Capture the cell that displays the provided text and extract its [x, y] central coordinate. 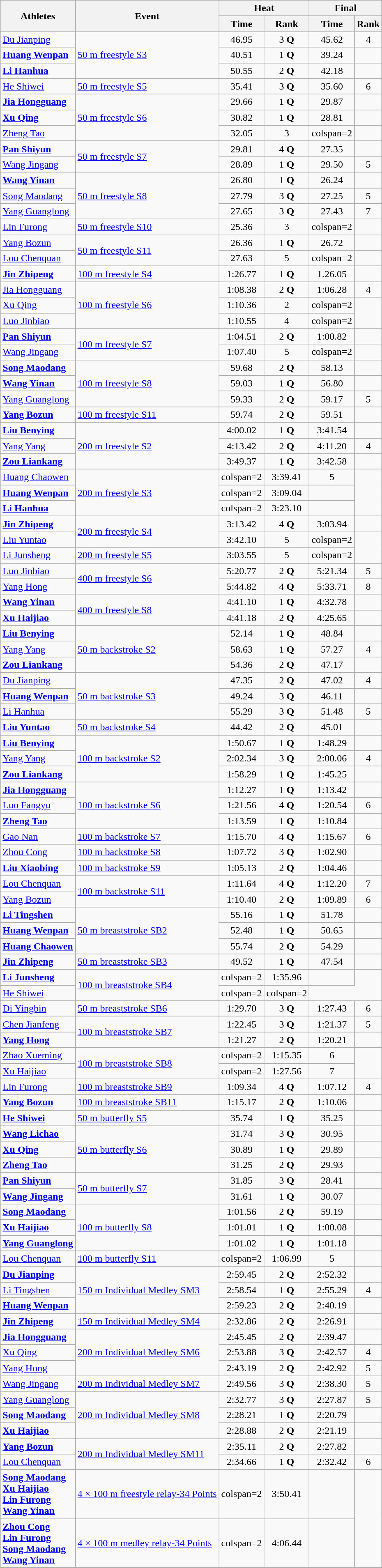
1:21.27 [242, 1040]
2:39.47 [332, 1337]
59.74 [242, 414]
2 [287, 305]
50 m backstroke S4 [147, 727]
40.51 [242, 55]
45.01 [332, 727]
29.66 [242, 102]
100 m freestyle S4 [147, 274]
4:41.18 [242, 618]
27.25 [332, 196]
27.65 [242, 212]
1:07.72 [242, 852]
27.79 [242, 196]
29.50 [332, 164]
3:42.58 [332, 462]
51.78 [332, 915]
Song MaodangXu HaijiaoLin FurongWang Yinan [38, 1494]
Zhou Cong [38, 852]
1:02.90 [332, 852]
2:27.82 [332, 1446]
100 m backstroke S8 [147, 852]
4:06.44 [287, 1543]
50 m freestyle S3 [147, 55]
2:43.19 [242, 1368]
1:05.13 [242, 868]
Gao Nan [38, 837]
5:44.82 [242, 586]
100 m backstroke S11 [147, 891]
44.42 [242, 727]
26.36 [242, 243]
1:00.08 [332, 1228]
5:20.77 [242, 571]
2:45.45 [242, 1337]
3:41.54 [332, 430]
100 m backstroke S7 [147, 837]
35.60 [332, 86]
1:01.56 [242, 1212]
100 m breaststroke SB9 [147, 1087]
1:06.99 [287, 1259]
Wang Lichao [38, 1133]
200 m Individual Medley SM8 [147, 1415]
Athletes [38, 16]
3:50.41 [287, 1494]
1:45.25 [332, 774]
2:52.32 [332, 1274]
59.17 [332, 399]
3:23.10 [287, 508]
25.36 [242, 227]
29.87 [332, 102]
100 m backstroke S2 [147, 759]
2:55.29 [332, 1290]
50 m freestyle S8 [147, 195]
1:22.45 [242, 1024]
150 m Individual Medley SM4 [147, 1321]
1:07.12 [332, 1087]
Liu Xiaobing [38, 868]
2:34.66 [242, 1462]
1:27.56 [287, 1071]
47.02 [332, 680]
54.29 [332, 946]
2:28.88 [242, 1430]
2:32.86 [242, 1321]
1:09.34 [242, 1087]
50 m breaststroke SB6 [147, 1009]
4:13.42 [242, 446]
2:02.34 [242, 759]
42.18 [332, 71]
200 m Individual Medley SM7 [147, 1384]
35.74 [242, 1118]
100 m breaststroke SB4 [147, 985]
1:29.70 [242, 1009]
28.81 [332, 117]
31.74 [242, 1133]
35.25 [332, 1118]
400 m freestyle S6 [147, 579]
200 m Individual Medley SM6 [147, 1352]
100 m freestyle S6 [147, 305]
59.68 [242, 368]
1:20.54 [332, 805]
59.03 [242, 383]
400 m freestyle S8 [147, 610]
1:35.96 [287, 977]
5:21.34 [332, 571]
47.54 [332, 962]
2:27.87 [332, 1399]
1:01.02 [242, 1243]
27.43 [332, 212]
58.13 [332, 368]
1:15.35 [287, 1055]
39.24 [332, 55]
51.48 [332, 712]
1:04.51 [242, 336]
1:21.37 [332, 1024]
47.35 [242, 680]
1:20.21 [332, 1040]
200 m Individual Medley SM11 [147, 1454]
8 [368, 586]
100 m breaststroke SB7 [147, 1032]
1:21.56 [242, 805]
58.63 [242, 649]
1:09.89 [332, 899]
29.81 [242, 149]
35.41 [242, 86]
50 m freestyle S6 [147, 117]
2:53.88 [242, 1352]
29.93 [332, 1165]
200 m freestyle S5 [147, 555]
2:28.21 [242, 1415]
1:04.46 [332, 868]
3:39.41 [287, 477]
30.07 [332, 1196]
2:20.79 [332, 1415]
55.74 [242, 946]
2:49.56 [242, 1384]
1:12.27 [242, 790]
59.33 [242, 399]
49.52 [242, 962]
1:10.40 [242, 899]
100 m breaststroke SB11 [147, 1102]
1:10.84 [332, 821]
57.27 [332, 649]
46.11 [332, 696]
1:27.43 [332, 1009]
2:35.11 [242, 1446]
2:21.19 [332, 1430]
3:03.55 [242, 555]
3:13.42 [242, 524]
2:42.92 [332, 1368]
1:08.38 [242, 290]
2:58.54 [242, 1290]
27.35 [332, 149]
Di Yingbin [38, 1009]
30.82 [242, 117]
31.85 [242, 1180]
1:13.59 [242, 821]
1:01.01 [242, 1228]
1:07.40 [242, 352]
100 m backstroke S9 [147, 868]
50 m butterfly S7 [147, 1188]
26.72 [332, 243]
4:11.20 [332, 446]
3:03.94 [332, 524]
28.41 [332, 1180]
Zhao Xueming [38, 1055]
27.63 [242, 258]
50 m backstroke S2 [147, 649]
2:00.06 [332, 759]
55.16 [242, 915]
Heat [264, 8]
50 m butterfly S6 [147, 1149]
28.89 [242, 164]
30.89 [242, 1149]
1:50.67 [242, 743]
1:15.67 [332, 837]
Event [147, 16]
59.19 [332, 1212]
1:01.18 [332, 1243]
50.65 [332, 930]
1:15.17 [242, 1102]
100 m butterfly S11 [147, 1259]
1:10.36 [242, 305]
47.17 [332, 664]
31.61 [242, 1196]
50 m freestyle S5 [147, 86]
48.84 [332, 633]
50 m butterfly S5 [147, 1118]
4:32.78 [332, 602]
26.24 [332, 180]
4 × 100 m freestyle relay-34 Points [147, 1494]
45.62 [332, 39]
200 m freestyle S2 [147, 446]
3:49.37 [242, 462]
1:13.42 [332, 790]
4:00.02 [242, 430]
46.95 [242, 39]
50 m breaststroke SB2 [147, 930]
100 m freestyle S8 [147, 383]
54.36 [242, 664]
26.80 [242, 180]
100 m backstroke S6 [147, 805]
52.48 [242, 930]
Zhou CongLin FurongSong MaodangWang Yinan [38, 1543]
1:58.29 [242, 774]
Final [346, 8]
1:06.28 [332, 290]
1:10.06 [332, 1102]
1:00.82 [332, 336]
1:48.29 [332, 743]
4:41.10 [242, 602]
52.14 [242, 633]
1:26.77 [242, 274]
1.26.05 [332, 274]
59.51 [332, 414]
50 m backstroke S3 [147, 696]
30.95 [332, 1133]
2:59.45 [242, 1274]
Luo Fangyu [38, 805]
Chen Jianfeng [38, 1024]
150 m Individual Medley SM3 [147, 1290]
56.80 [332, 383]
50 m breaststroke SB3 [147, 962]
1:15.70 [242, 837]
4 × 100 m medley relay-34 Points [147, 1543]
2:26.91 [332, 1321]
2:38.30 [332, 1384]
2:32.77 [242, 1399]
100 m freestyle S11 [147, 414]
29.89 [332, 1149]
2:59.23 [242, 1306]
49.24 [242, 696]
31.25 [242, 1165]
1:11.64 [242, 883]
200 m freestyle S3 [147, 493]
3:09.04 [287, 493]
3:42.10 [242, 540]
2:40.19 [332, 1306]
50 m freestyle S7 [147, 156]
2:42.57 [332, 1352]
32.05 [242, 133]
50 m freestyle S10 [147, 227]
100 m breaststroke SB8 [147, 1063]
4:25.65 [332, 618]
200 m freestyle S4 [147, 532]
1:10.55 [242, 321]
55.29 [242, 712]
5:33.71 [332, 586]
100 m freestyle S7 [147, 344]
50 m freestyle S11 [147, 251]
1:12.20 [332, 883]
50.55 [242, 71]
100 m butterfly S8 [147, 1228]
2:32.42 [332, 1462]
